Detect which cell encompasses the target text, then output its (X, Y) center coordinate. 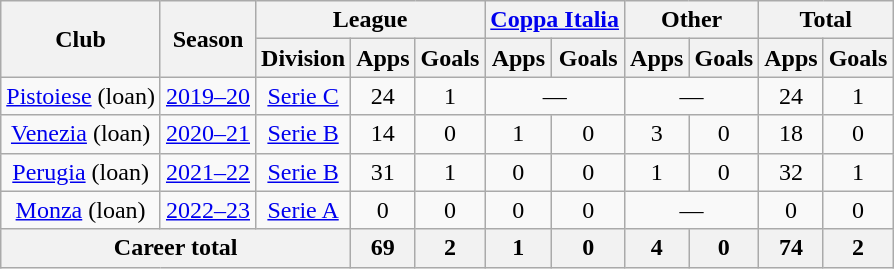
Pistoiese (loan) (81, 96)
69 (383, 248)
2020–21 (208, 134)
3 (657, 134)
2022–23 (208, 210)
Other (692, 20)
Total (826, 20)
Perugia (loan) (81, 172)
2019–20 (208, 96)
Serie A (304, 210)
Division (304, 58)
Coppa Italia (555, 20)
Season (208, 39)
2021–22 (208, 172)
18 (791, 134)
74 (791, 248)
14 (383, 134)
Club (81, 39)
32 (791, 172)
League (370, 20)
31 (383, 172)
Serie C (304, 96)
4 (657, 248)
Career total (176, 248)
Venezia (loan) (81, 134)
Monza (loan) (81, 210)
